Output the [X, Y] coordinate of the center of the cell containing the given text.  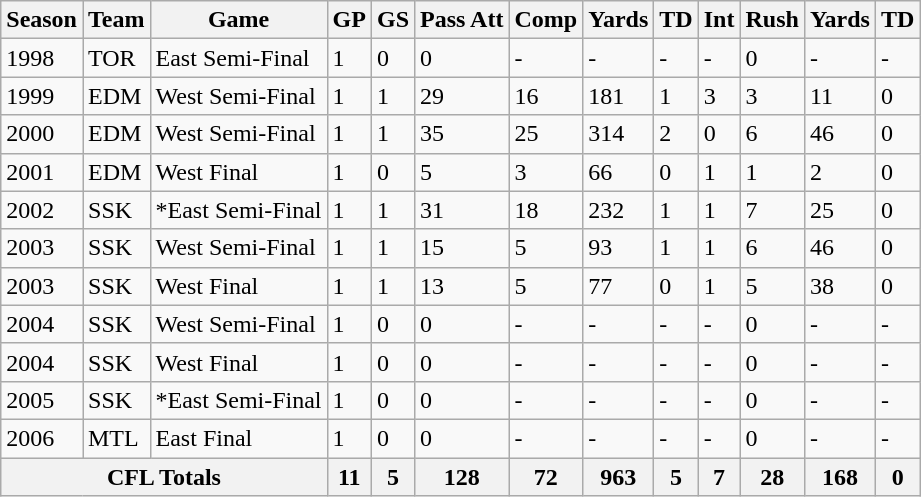
38 [840, 286]
Int [719, 20]
93 [618, 248]
15 [462, 248]
35 [462, 134]
1999 [42, 96]
MTL [116, 438]
Comp [546, 20]
Team [116, 20]
Game [238, 20]
29 [462, 96]
1998 [42, 58]
2000 [42, 134]
314 [618, 134]
2002 [42, 210]
GP [349, 20]
72 [546, 477]
East Final [238, 438]
31 [462, 210]
2005 [42, 400]
CFL Totals [164, 477]
Pass Att [462, 20]
16 [546, 96]
TOR [116, 58]
181 [618, 96]
13 [462, 286]
2006 [42, 438]
East Semi-Final [238, 58]
2001 [42, 172]
128 [462, 477]
28 [772, 477]
GS [392, 20]
77 [618, 286]
168 [840, 477]
Season [42, 20]
66 [618, 172]
232 [618, 210]
18 [546, 210]
963 [618, 477]
Rush [772, 20]
